Determine the (X, Y) coordinate at the center of the cell enclosing the given text.  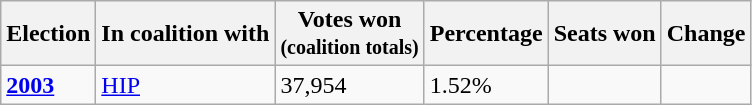
Votes won(coalition totals) (350, 34)
Seats won (604, 34)
37,954 (350, 85)
2003 (48, 85)
Election (48, 34)
1.52% (486, 85)
In coalition with (186, 34)
Percentage (486, 34)
HIP (186, 85)
Change (706, 34)
